Determine the (X, Y) coordinate at the center of the cell enclosing the given text.  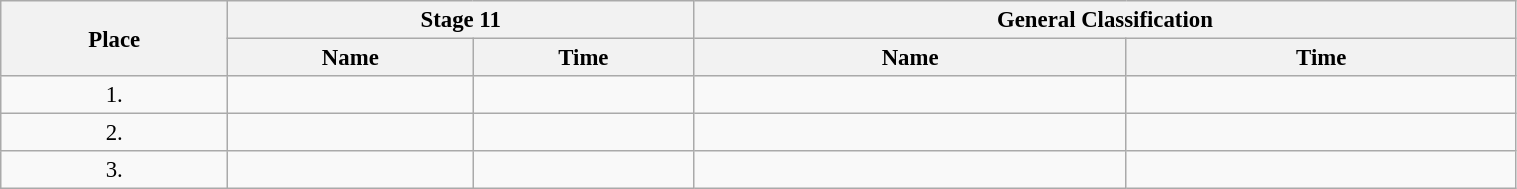
Place (114, 38)
Stage 11 (461, 20)
3. (114, 170)
General Classification (1105, 20)
2. (114, 133)
1. (114, 95)
